Pinpoint the cell where the given text exists, returning its (x, y) midpoint coordinate. 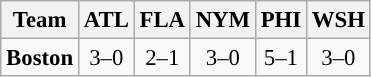
ATL (106, 20)
NYM (222, 20)
Team (40, 20)
2–1 (162, 58)
WSH (338, 20)
PHI (280, 20)
5–1 (280, 58)
FLA (162, 20)
Boston (40, 58)
